Find where the given text appears and provide that cell's center as [X, Y] coordinate. 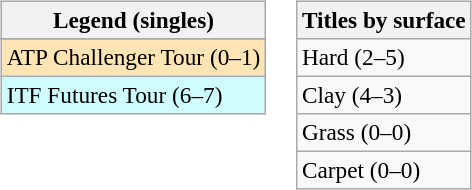
Hard (2–5) [384, 57]
Carpet (0–0) [384, 171]
Clay (4–3) [384, 95]
Legend (singles) [133, 20]
ATP Challenger Tour (0–1) [133, 57]
Grass (0–0) [384, 133]
ITF Futures Tour (6–7) [133, 95]
Titles by surface [384, 20]
